Locate the cell with the specified text and output its [x, y] center coordinate. 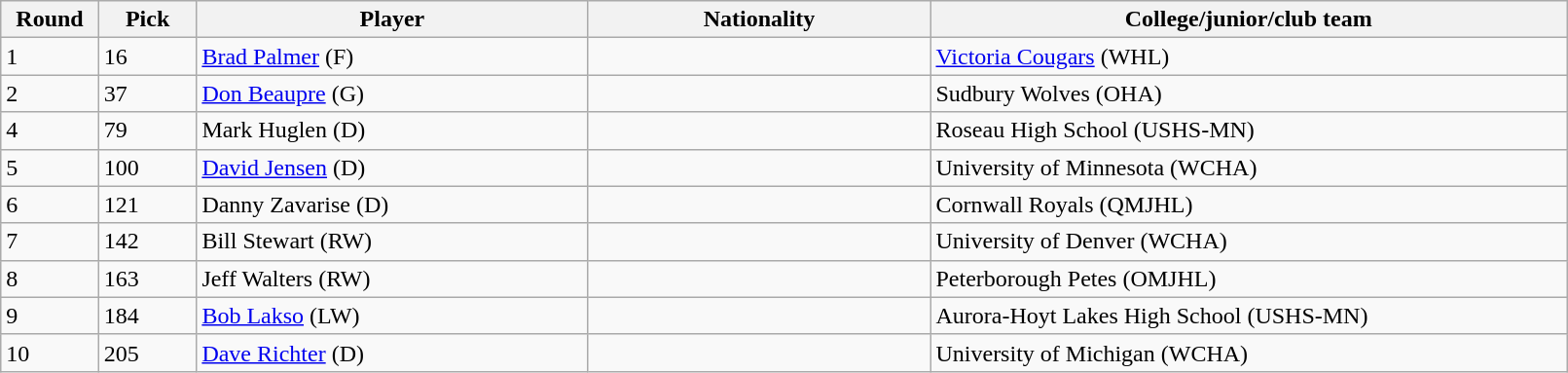
David Jensen (D) [392, 168]
7 [51, 242]
Don Beaupre (G) [392, 93]
Pick [148, 19]
Bill Stewart (RW) [392, 242]
37 [148, 93]
Sudbury Wolves (OHA) [1249, 93]
2 [51, 93]
10 [51, 353]
6 [51, 205]
Roseau High School (USHS-MN) [1249, 131]
Jeff Walters (RW) [392, 279]
5 [51, 168]
100 [148, 168]
Nationality [759, 19]
4 [51, 131]
205 [148, 353]
142 [148, 242]
9 [51, 316]
121 [148, 205]
79 [148, 131]
Mark Huglen (D) [392, 131]
University of Michigan (WCHA) [1249, 353]
University of Minnesota (WCHA) [1249, 168]
16 [148, 56]
Player [392, 19]
Peterborough Petes (OMJHL) [1249, 279]
1 [51, 56]
University of Denver (WCHA) [1249, 242]
Victoria Cougars (WHL) [1249, 56]
Bob Lakso (LW) [392, 316]
Cornwall Royals (QMJHL) [1249, 205]
8 [51, 279]
Aurora-Hoyt Lakes High School (USHS-MN) [1249, 316]
College/junior/club team [1249, 19]
Danny Zavarise (D) [392, 205]
Dave Richter (D) [392, 353]
Brad Palmer (F) [392, 56]
163 [148, 279]
Round [51, 19]
184 [148, 316]
